Return the [x, y] coordinate for the center point of the cell that contains the specified text.  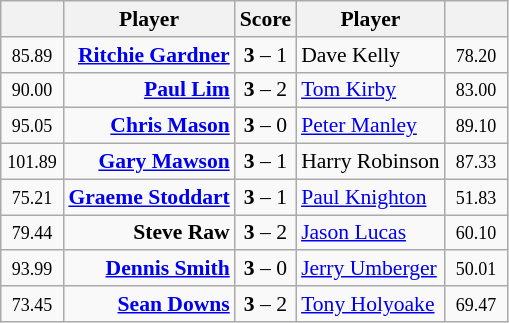
Paul Knighton [370, 197]
Dennis Smith [148, 269]
75.21 [32, 197]
Harry Robinson [370, 162]
78.20 [476, 55]
51.83 [476, 197]
Jason Lucas [370, 233]
Jerry Umberger [370, 269]
Ritchie Gardner [148, 55]
90.00 [32, 90]
Gary Mawson [148, 162]
101.89 [32, 162]
69.47 [476, 304]
Graeme Stoddart [148, 197]
Tom Kirby [370, 90]
79.44 [32, 233]
87.33 [476, 162]
73.45 [32, 304]
Steve Raw [148, 233]
89.10 [476, 126]
Tony Holyoake [370, 304]
85.89 [32, 55]
Dave Kelly [370, 55]
Peter Manley [370, 126]
93.99 [32, 269]
Chris Mason [148, 126]
Paul Lim [148, 90]
83.00 [476, 90]
50.01 [476, 269]
95.05 [32, 126]
Sean Downs [148, 304]
60.10 [476, 233]
Score [266, 19]
